Return (X, Y) of the center of cell containing provided text 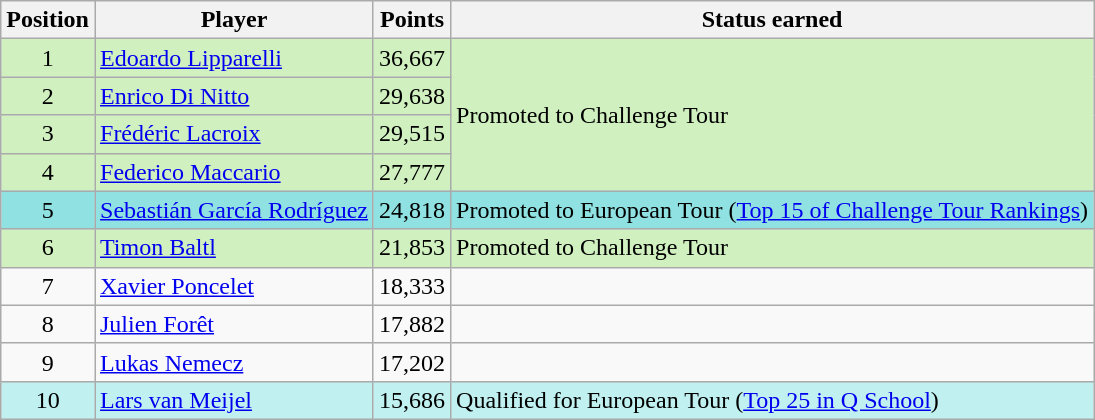
Federico Maccario (234, 172)
Lukas Nemecz (234, 362)
2 (48, 96)
Lars van Meijel (234, 400)
7 (48, 286)
Sebastián García Rodríguez (234, 210)
24,818 (412, 210)
Points (412, 20)
Player (234, 20)
36,667 (412, 58)
Status earned (772, 20)
5 (48, 210)
Xavier Poncelet (234, 286)
21,853 (412, 248)
18,333 (412, 286)
8 (48, 324)
10 (48, 400)
Frédéric Lacroix (234, 134)
Qualified for European Tour (Top 25 in Q School) (772, 400)
29,638 (412, 96)
3 (48, 134)
1 (48, 58)
Edoardo Lipparelli (234, 58)
Julien Forêt (234, 324)
15,686 (412, 400)
9 (48, 362)
17,882 (412, 324)
4 (48, 172)
Enrico Di Nitto (234, 96)
6 (48, 248)
Timon Baltl (234, 248)
Position (48, 20)
17,202 (412, 362)
29,515 (412, 134)
Promoted to European Tour (Top 15 of Challenge Tour Rankings) (772, 210)
27,777 (412, 172)
